Search for the cell housing the specified text and yield its (X, Y) center coordinate. 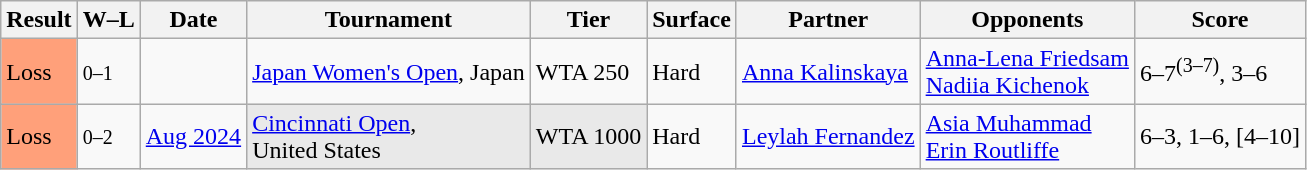
Asia Muhammad Erin Routliffe (1027, 136)
Leylah Fernandez (828, 136)
Tournament (389, 20)
Cincinnati Open, United States (389, 136)
Partner (828, 20)
0–2 (108, 136)
Opponents (1027, 20)
Japan Women's Open, Japan (389, 72)
Anna-Lena Friedsam Nadiia Kichenok (1027, 72)
W–L (108, 20)
Date (193, 20)
Aug 2024 (193, 136)
6–3, 1–6, [4–10] (1220, 136)
Score (1220, 20)
Tier (588, 20)
WTA 250 (588, 72)
0–1 (108, 72)
Anna Kalinskaya (828, 72)
6–7(3–7), 3–6 (1220, 72)
WTA 1000 (588, 136)
Surface (692, 20)
Result (39, 20)
